Identify which cell holds the provided text, then report its (X, Y) central coordinate. 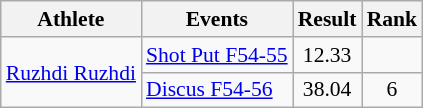
Events (217, 19)
Rank (392, 19)
Shot Put F54-55 (217, 55)
Result (328, 19)
12.33 (328, 55)
Discus F54-56 (217, 90)
Ruzhdi Ruzhdi (71, 72)
6 (392, 90)
38.04 (328, 90)
Athlete (71, 19)
